Pinpoint the cell where the given text exists, returning its [X, Y] midpoint coordinate. 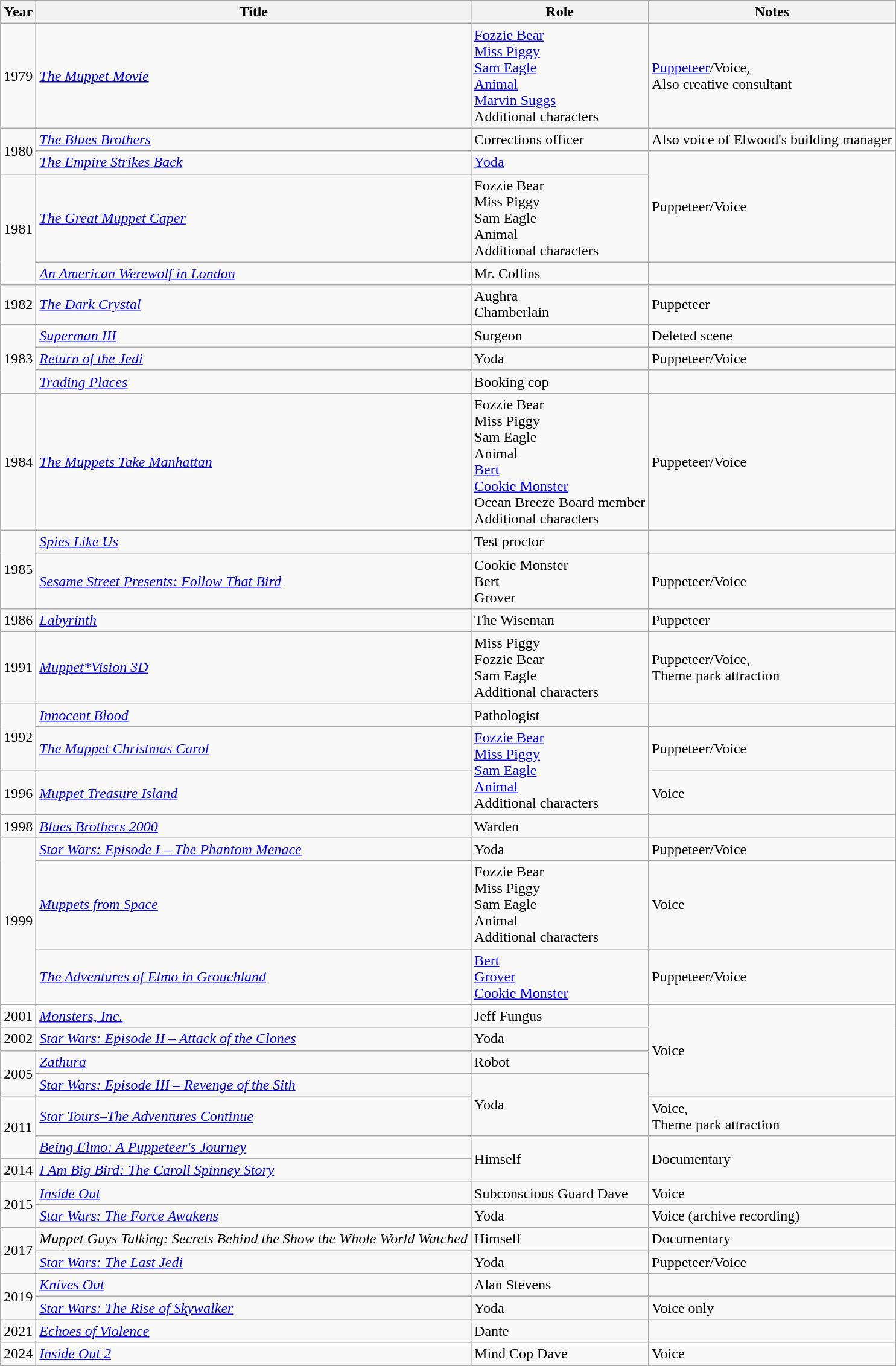
Muppet Guys Talking: Secrets Behind the Show the Whole World Watched [253, 1239]
Muppets from Space [253, 905]
Echoes of Violence [253, 1331]
1999 [18, 921]
Mind Cop Dave [560, 1354]
1983 [18, 359]
Warden [560, 826]
Role [560, 12]
Title [253, 12]
2002 [18, 1039]
Muppet*Vision 3D [253, 668]
The Empire Strikes Back [253, 162]
Star Wars: Episode II – Attack of the Clones [253, 1039]
Spies Like Us [253, 541]
Mr. Collins [560, 273]
Voice (archive recording) [772, 1216]
Booking cop [560, 381]
Pathologist [560, 715]
1980 [18, 151]
Surgeon [560, 336]
Muppet Treasure Island [253, 793]
The Muppet Movie [253, 76]
1979 [18, 76]
2017 [18, 1251]
Subconscious Guard Dave [560, 1193]
Notes [772, 12]
2001 [18, 1016]
Star Tours–The Adventures Continue [253, 1115]
Dante [560, 1331]
Inside Out 2 [253, 1354]
Corrections officer [560, 139]
1998 [18, 826]
2024 [18, 1354]
Jeff Fungus [560, 1016]
Cookie MonsterBertGrover [560, 581]
1982 [18, 304]
2005 [18, 1073]
Star Wars: Episode III – Revenge of the Sith [253, 1085]
The Muppet Christmas Carol [253, 748]
Superman III [253, 336]
2021 [18, 1331]
An American Werewolf in London [253, 273]
2015 [18, 1205]
Monsters, Inc. [253, 1016]
The Blues Brothers [253, 139]
2014 [18, 1170]
1985 [18, 569]
Innocent Blood [253, 715]
BertGroverCookie Monster [560, 977]
Puppeteer/Voice,Theme park attraction [772, 668]
The Adventures of Elmo in Grouchland [253, 977]
Zathura [253, 1062]
Fozzie BearMiss PiggySam EagleAnimalMarvin SuggsAdditional characters [560, 76]
Star Wars: The Last Jedi [253, 1262]
1991 [18, 668]
Fozzie BearMiss PiggySam EagleAnimalBertCookie MonsterOcean Breeze Board memberAdditional characters [560, 461]
Alan Stevens [560, 1285]
The Wiseman [560, 621]
Trading Places [253, 381]
The Muppets Take Manhattan [253, 461]
Robot [560, 1062]
Inside Out [253, 1193]
The Dark Crystal [253, 304]
AughraChamberlain [560, 304]
The Great Muppet Caper [253, 218]
Also voice of Elwood's building manager [772, 139]
Return of the Jedi [253, 359]
2011 [18, 1128]
1992 [18, 738]
Deleted scene [772, 336]
Blues Brothers 2000 [253, 826]
Sesame Street Presents: Follow That Bird [253, 581]
Year [18, 12]
1996 [18, 793]
I Am Big Bird: The Caroll Spinney Story [253, 1170]
Voice,Theme park attraction [772, 1115]
Voice only [772, 1308]
Knives Out [253, 1285]
Test proctor [560, 541]
Star Wars: The Force Awakens [253, 1216]
Miss PiggyFozzie BearSam EagleAdditional characters [560, 668]
Star Wars: The Rise of Skywalker [253, 1308]
Star Wars: Episode I – The Phantom Menace [253, 849]
1981 [18, 229]
1984 [18, 461]
Puppeteer/Voice,Also creative consultant [772, 76]
1986 [18, 621]
Being Elmo: A Puppeteer's Journey [253, 1147]
2019 [18, 1297]
Labyrinth [253, 621]
